Return [x, y] of the center of cell containing provided text 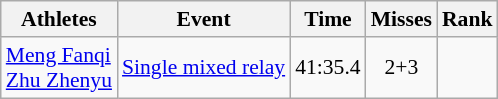
Time [328, 19]
2+3 [402, 68]
Athletes [59, 19]
Misses [402, 19]
Meng FanqiZhu Zhenyu [59, 68]
Rank [468, 19]
Single mixed relay [204, 68]
41:35.4 [328, 68]
Event [204, 19]
